Identify which cell holds the provided text, then report its (X, Y) central coordinate. 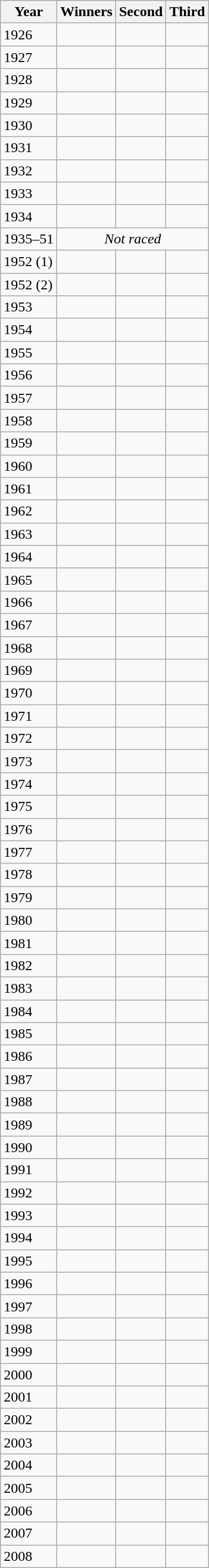
2005 (29, 1488)
2002 (29, 1420)
1931 (29, 148)
1957 (29, 398)
1988 (29, 1102)
1962 (29, 511)
1975 (29, 807)
2001 (29, 1397)
1971 (29, 716)
Year (29, 12)
1995 (29, 1261)
1958 (29, 421)
1964 (29, 557)
1985 (29, 1034)
1961 (29, 489)
1956 (29, 375)
1959 (29, 443)
1968 (29, 647)
1999 (29, 1351)
1980 (29, 920)
1991 (29, 1170)
1973 (29, 761)
1929 (29, 103)
1960 (29, 466)
Not raced (133, 239)
1970 (29, 693)
1984 (29, 1011)
1969 (29, 671)
Third (187, 12)
1967 (29, 625)
1927 (29, 57)
1932 (29, 171)
1982 (29, 965)
1981 (29, 943)
1986 (29, 1057)
2003 (29, 1443)
1954 (29, 330)
1953 (29, 307)
2000 (29, 1374)
1992 (29, 1193)
1974 (29, 784)
1994 (29, 1238)
1976 (29, 829)
1979 (29, 897)
2008 (29, 1556)
1987 (29, 1079)
2006 (29, 1511)
1963 (29, 534)
1935–51 (29, 239)
1990 (29, 1147)
1955 (29, 353)
1996 (29, 1283)
1998 (29, 1329)
1993 (29, 1215)
1972 (29, 739)
1997 (29, 1306)
1966 (29, 602)
1978 (29, 875)
1983 (29, 988)
2007 (29, 1533)
1977 (29, 852)
2004 (29, 1465)
1952 (1) (29, 261)
1989 (29, 1125)
1952 (2) (29, 285)
1934 (29, 216)
1928 (29, 80)
1965 (29, 579)
1933 (29, 193)
Winners (87, 12)
1926 (29, 35)
Second (141, 12)
1930 (29, 125)
